For the text-containing cell, return its midpoint in [X, Y] coordinate format. 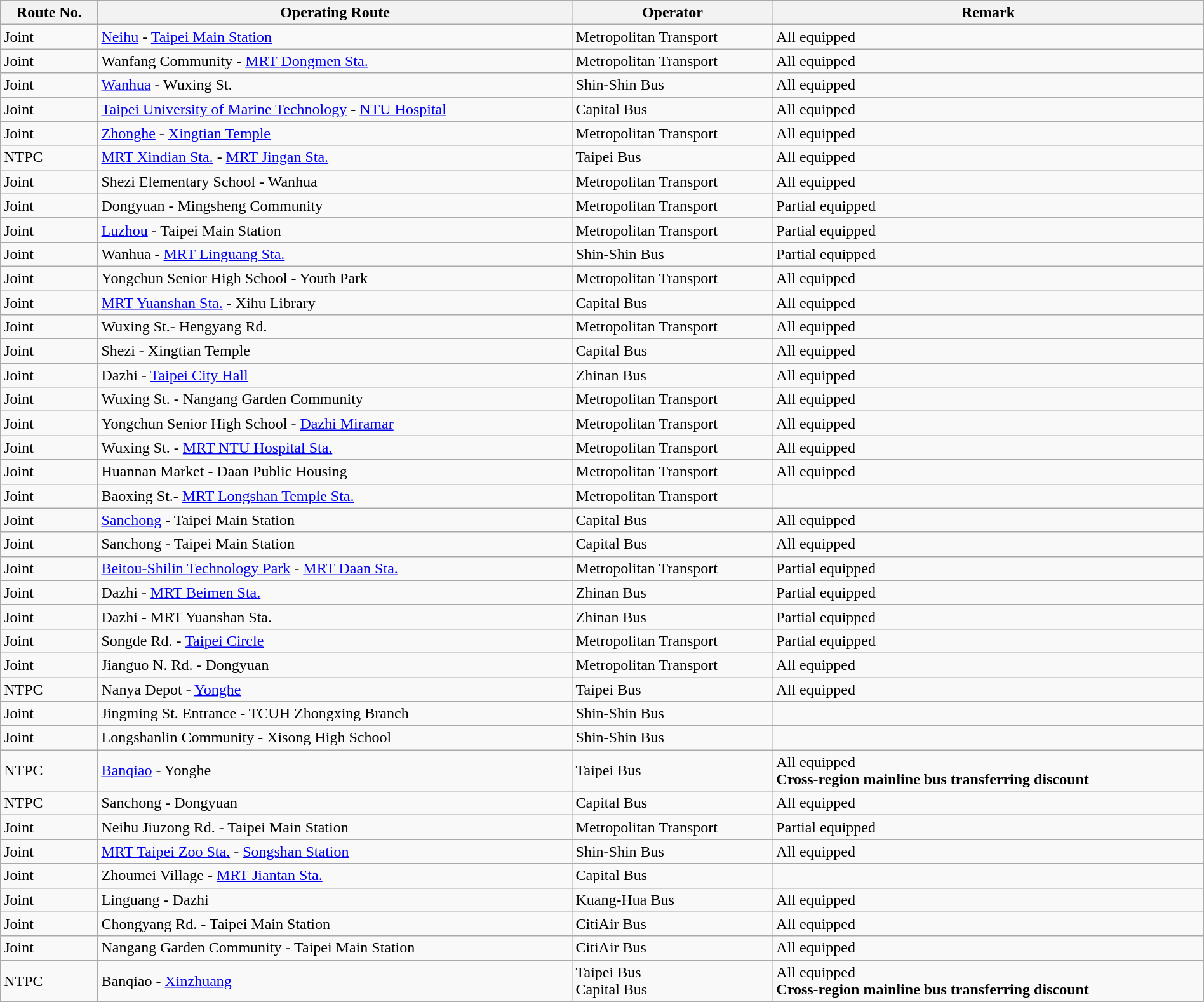
Wuxing St. - Nangang Garden Community [335, 399]
Operating Route [335, 13]
Shezi - Xingtian Temple [335, 351]
Linguang - Dazhi [335, 900]
Wanhua - Wuxing St. [335, 85]
Kuang-Hua Bus [672, 900]
Yongchun Senior High School - Youth Park [335, 278]
Nangang Garden Community - Taipei Main Station [335, 948]
Taipei University of Marine Technology - NTU Hospital [335, 109]
Yongchun Senior High School - Dazhi Miramar [335, 424]
Wanfang Community - MRT Dongmen Sta. [335, 61]
Chongyang Rd. - Taipei Main Station [335, 924]
Banqiao - Yonghe [335, 771]
Dazhi - MRT Beimen Sta. [335, 592]
Shezi Elementary School - Wanhua [335, 182]
MRT Taipei Zoo Sta. - Songshan Station [335, 852]
Route No. [50, 13]
Luzhou - Taipei Main Station [335, 230]
Taipei BusCapital Bus [672, 980]
Banqiao - Xinzhuang [335, 980]
Neihu Jiuzong Rd. - Taipei Main Station [335, 827]
Baoxing St.- MRT Longshan Temple Sta. [335, 496]
Dongyuan - Mingsheng Community [335, 206]
Nanya Depot - Yonghe [335, 689]
Sanchong - Dongyuan [335, 803]
Huannan Market - Daan Public Housing [335, 472]
Longshanlin Community - Xisong High School [335, 738]
Beitou-Shilin Technology Park - MRT Daan Sta. [335, 568]
Neihu - Taipei Main Station [335, 37]
Jingming St. Entrance - TCUH Zhongxing Branch [335, 714]
MRT Yuanshan Sta. - Xihu Library [335, 303]
Wanhua - MRT Linguang Sta. [335, 254]
Dazhi - Taipei City Hall [335, 375]
Zhoumei Village - MRT Jiantan Sta. [335, 876]
MRT Xindian Sta. - MRT Jingan Sta. [335, 157]
Jianguo N. Rd. - Dongyuan [335, 665]
Zhonghe - Xingtian Temple [335, 133]
Wuxing St.- Hengyang Rd. [335, 327]
Dazhi - MRT Yuanshan Sta. [335, 617]
Remark [988, 13]
Songde Rd. - Taipei Circle [335, 641]
Operator [672, 13]
Wuxing St. - MRT NTU Hospital Sta. [335, 448]
